Capture the cell that displays the provided text and extract its (X, Y) central coordinate. 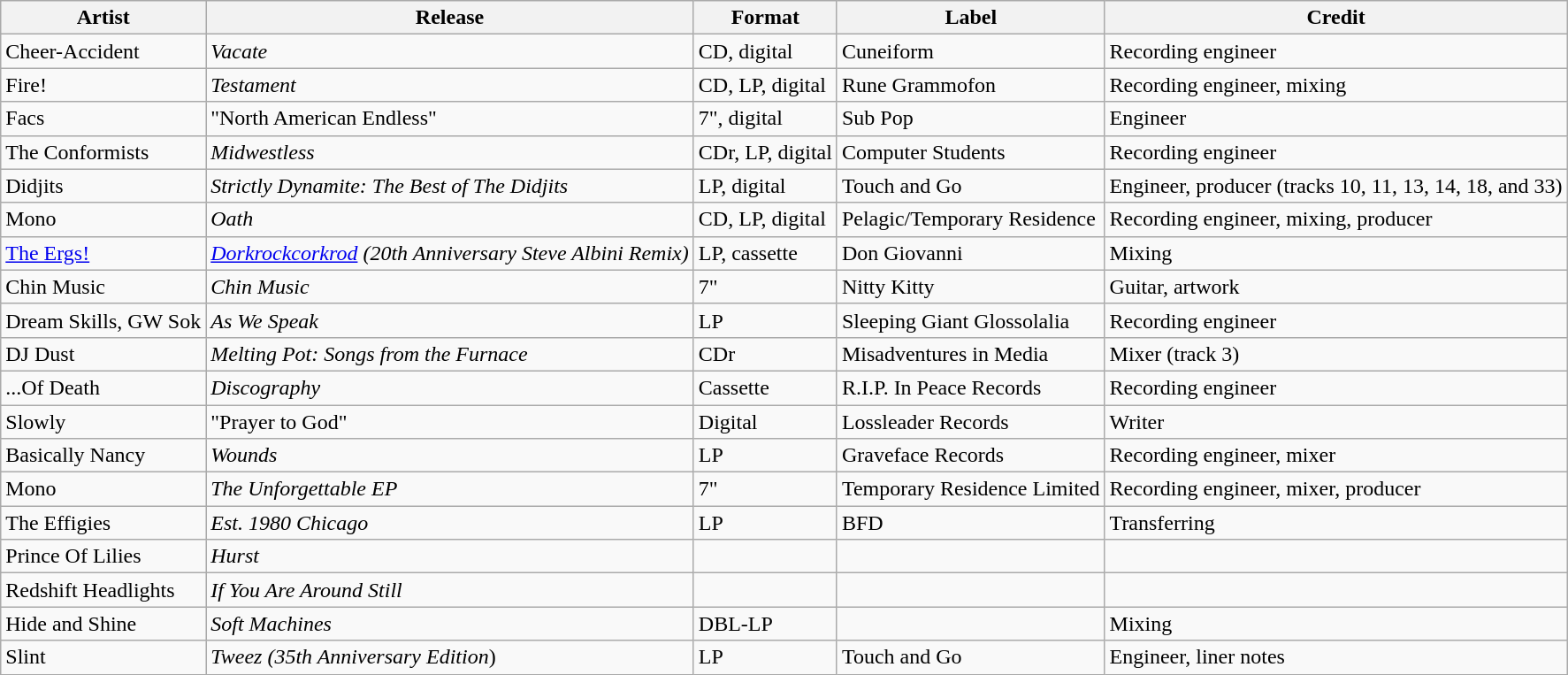
Recording engineer, mixer (1335, 456)
Computer Students (971, 152)
Redshift Headlights (103, 590)
Don Giovanni (971, 253)
Pelagic/Temporary Residence (971, 219)
Graveface Records (971, 456)
If You Are Around Still (450, 590)
The Conformists (103, 152)
Recording engineer, mixing, producer (1335, 219)
Hide and Shine (103, 624)
Cuneiform (971, 51)
Dorkrockcorkrod (20th Anniversary Steve Albini Remix) (450, 253)
7", digital (765, 119)
Credit (1335, 18)
Mixer (track 3) (1335, 354)
"North American Endless" (450, 119)
As We Speak (450, 320)
The Effigies (103, 523)
Strictly Dynamite: The Best of The Didjits (450, 186)
DJ Dust (103, 354)
LP, digital (765, 186)
Prince Of Lilies (103, 556)
Digital (765, 422)
The Ergs! (103, 253)
Recording engineer, mixing (1335, 85)
CDr (765, 354)
Soft Machines (450, 624)
R.I.P. In Peace Records (971, 387)
Dream Skills, GW Sok (103, 320)
Didjits (103, 186)
...Of Death (103, 387)
Release (450, 18)
Oath (450, 219)
Recording engineer, mixer, producer (1335, 489)
Guitar, artwork (1335, 287)
Label (971, 18)
Testament (450, 85)
Facs (103, 119)
Basically Nancy (103, 456)
Engineer, liner notes (1335, 657)
Vacate (450, 51)
Engineer (1335, 119)
Cassette (765, 387)
The Unforgettable EP (450, 489)
Melting Pot: Songs from the Furnace (450, 354)
Cheer-Accident (103, 51)
Hurst (450, 556)
Engineer, producer (tracks 10, 11, 13, 14, 18, and 33) (1335, 186)
Fire! (103, 85)
LP, cassette (765, 253)
Transferring (1335, 523)
Misadventures in Media (971, 354)
Artist (103, 18)
Est. 1980 Chicago (450, 523)
Tweez (35th Anniversary Edition) (450, 657)
"Prayer to God" (450, 422)
BFD (971, 523)
Writer (1335, 422)
CD, digital (765, 51)
Midwestless (450, 152)
Sub Pop (971, 119)
Slint (103, 657)
Lossleader Records (971, 422)
Rune Grammofon (971, 85)
Wounds (450, 456)
DBL-LP (765, 624)
Nitty Kitty (971, 287)
CDr, LP, digital (765, 152)
Temporary Residence Limited (971, 489)
Slowly (103, 422)
Discography (450, 387)
Format (765, 18)
Sleeping Giant Glossolalia (971, 320)
